Identify which cell holds the provided text, then report its [x, y] central coordinate. 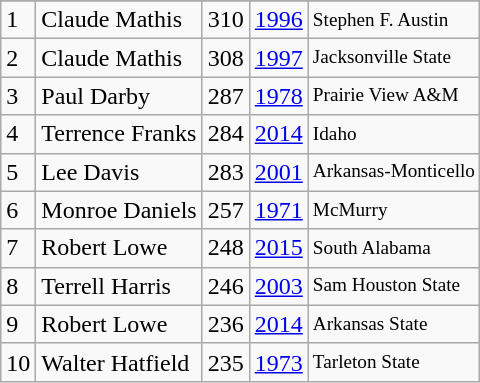
Terrence Franks [119, 134]
McMurry [394, 210]
Jacksonville State [394, 58]
8 [18, 286]
Stephen F. Austin [394, 20]
1971 [278, 210]
248 [226, 248]
Terrell Harris [119, 286]
10 [18, 362]
4 [18, 134]
235 [226, 362]
1978 [278, 96]
7 [18, 248]
Arkansas-Monticello [394, 172]
South Alabama [394, 248]
5 [18, 172]
246 [226, 286]
257 [226, 210]
Walter Hatfield [119, 362]
Monroe Daniels [119, 210]
310 [226, 20]
Paul Darby [119, 96]
1997 [278, 58]
284 [226, 134]
283 [226, 172]
2015 [278, 248]
Prairie View A&M [394, 96]
236 [226, 324]
1973 [278, 362]
2 [18, 58]
Sam Houston State [394, 286]
308 [226, 58]
2001 [278, 172]
3 [18, 96]
6 [18, 210]
287 [226, 96]
Idaho [394, 134]
2003 [278, 286]
1996 [278, 20]
Tarleton State [394, 362]
Arkansas State [394, 324]
Lee Davis [119, 172]
9 [18, 324]
1 [18, 20]
